Determine the [x, y] coordinate at the center of the cell enclosing the given text.  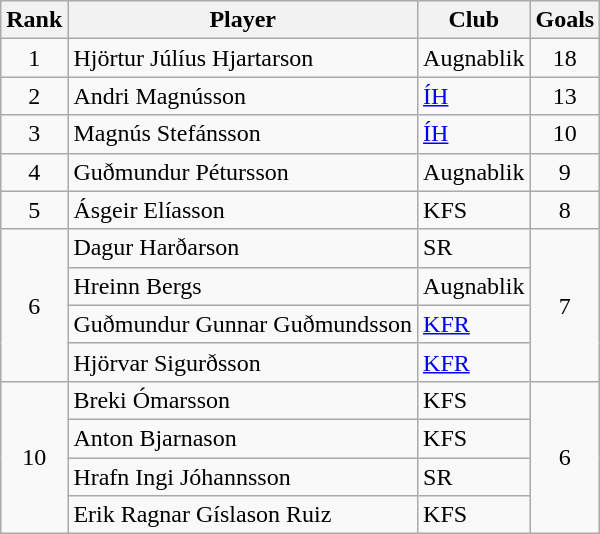
Breki Ómarsson [243, 400]
2 [34, 96]
Rank [34, 20]
9 [565, 172]
Guðmundur Gunnar Guðmundsson [243, 324]
3 [34, 134]
Hjörvar Sigurðsson [243, 362]
Hreinn Bergs [243, 286]
Hrafn Ingi Jóhannsson [243, 477]
Andri Magnússon [243, 96]
Erik Ragnar Gíslason Ruiz [243, 515]
5 [34, 210]
Guðmundur Pétursson [243, 172]
Hjörtur Júlíus Hjartarson [243, 58]
7 [565, 305]
Goals [565, 20]
Dagur Harðarson [243, 248]
Player [243, 20]
Ásgeir Elíasson [243, 210]
Anton Bjarnason [243, 438]
Magnús Stefánsson [243, 134]
1 [34, 58]
13 [565, 96]
8 [565, 210]
Club [474, 20]
4 [34, 172]
18 [565, 58]
